Output the (X, Y) coordinate of the center of the cell containing the given text.  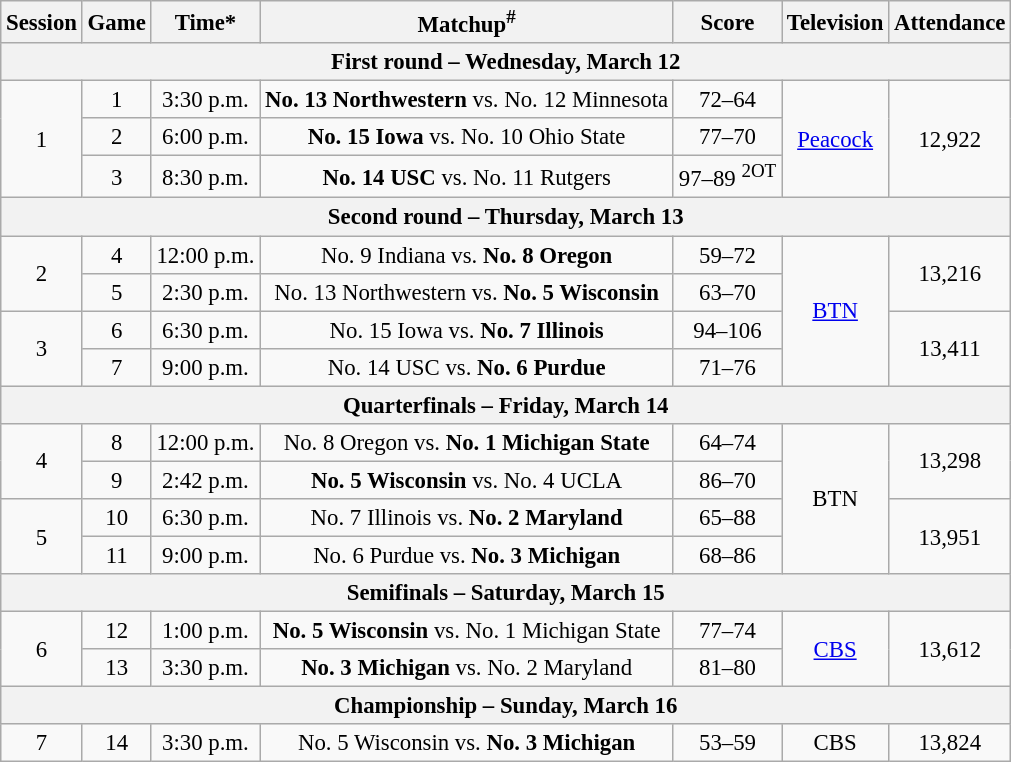
53–59 (727, 743)
59–72 (727, 255)
Second round – Thursday, March 13 (506, 217)
94–106 (727, 330)
Matchup# (467, 22)
Peacock (836, 140)
77–74 (727, 631)
6:00 p.m. (206, 137)
63–70 (727, 292)
13,411 (950, 348)
1:00 p.m. (206, 631)
No. 6 Purdue vs. No. 3 Michigan (467, 555)
No. 14 USC vs. No. 6 Purdue (467, 367)
11 (116, 555)
No. 15 Iowa vs. No. 7 Illinois (467, 330)
13,824 (950, 743)
No. 5 Wisconsin vs. No. 4 UCLA (467, 480)
Semifinals – Saturday, March 15 (506, 593)
12,922 (950, 140)
Attendance (950, 22)
9 (116, 480)
Time* (206, 22)
12 (116, 631)
No. 3 Michigan vs. No. 2 Maryland (467, 668)
Game (116, 22)
14 (116, 743)
Quarterfinals – Friday, March 14 (506, 405)
2:30 p.m. (206, 292)
8:30 p.m. (206, 177)
No. 7 Illinois vs. No. 2 Maryland (467, 518)
13 (116, 668)
8 (116, 443)
10 (116, 518)
Session (42, 22)
No. 13 Northwestern vs. No. 5 Wisconsin (467, 292)
65–88 (727, 518)
No. 9 Indiana vs. No. 8 Oregon (467, 255)
13,298 (950, 462)
2:42 p.m. (206, 480)
Television (836, 22)
No. 8 Oregon vs. No. 1 Michigan State (467, 443)
13,216 (950, 274)
97–89 2OT (727, 177)
No. 13 Northwestern vs. No. 12 Minnesota (467, 100)
81–80 (727, 668)
13,951 (950, 536)
No. 15 Iowa vs. No. 10 Ohio State (467, 137)
72–64 (727, 100)
68–86 (727, 555)
77–70 (727, 137)
Championship – Sunday, March 16 (506, 706)
No. 5 Wisconsin vs. No. 3 Michigan (467, 743)
13,612 (950, 650)
Score (727, 22)
86–70 (727, 480)
No. 5 Wisconsin vs. No. 1 Michigan State (467, 631)
No. 14 USC vs. No. 11 Rutgers (467, 177)
71–76 (727, 367)
64–74 (727, 443)
First round – Wednesday, March 12 (506, 62)
